Capture the cell that displays the provided text and extract its [X, Y] central coordinate. 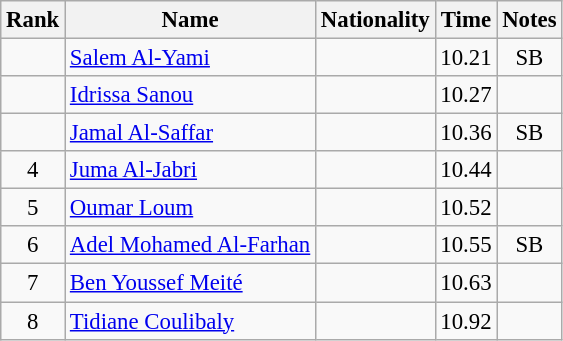
10.21 [466, 58]
5 [33, 208]
Salem Al-Yami [190, 58]
Oumar Loum [190, 208]
10.55 [466, 245]
10.44 [466, 170]
6 [33, 245]
8 [33, 321]
10.36 [466, 133]
Notes [530, 20]
Adel Mohamed Al-Farhan [190, 245]
10.92 [466, 321]
Nationality [376, 20]
Rank [33, 20]
10.27 [466, 95]
Idrissa Sanou [190, 95]
Ben Youssef Meité [190, 283]
Time [466, 20]
Tidiane Coulibaly [190, 321]
Jamal Al-Saffar [190, 133]
Name [190, 20]
4 [33, 170]
10.63 [466, 283]
Juma Al-Jabri [190, 170]
7 [33, 283]
10.52 [466, 208]
